Output the [X, Y] coordinate of the center of the cell containing the given text.  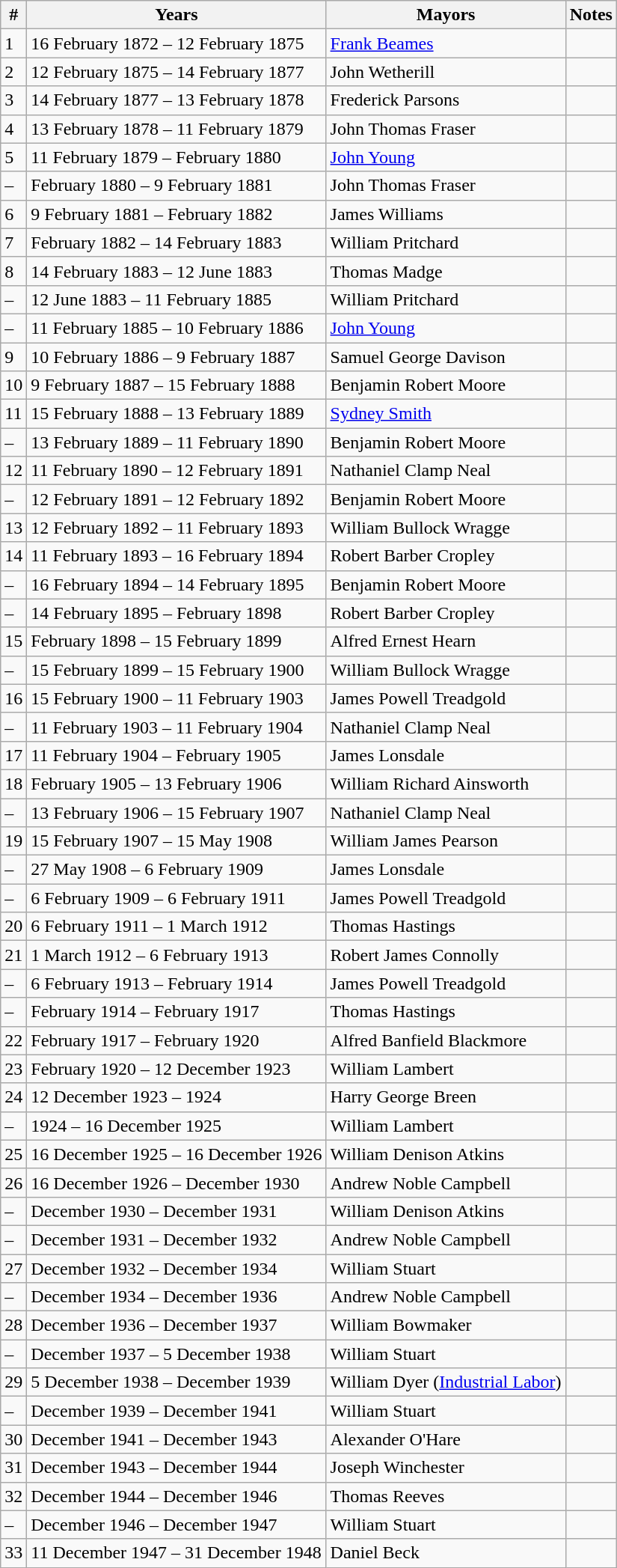
11 February 1885 – 10 February 1886 [176, 328]
16 [13, 698]
Daniel Beck [446, 1553]
30 [13, 1439]
December 1943 – December 1944 [176, 1468]
William James Pearson [446, 841]
Alfred Banfield Blackmore [446, 1040]
12 [13, 471]
Years [176, 15]
December 1930 – December 1931 [176, 1211]
February 1882 – 14 February 1883 [176, 242]
February 1914 – February 1917 [176, 1012]
December 1939 – December 1941 [176, 1411]
Robert James Connolly [446, 955]
6 February 1911 – 1 March 1912 [176, 927]
17 [13, 755]
20 [13, 927]
16 February 1894 – 14 February 1895 [176, 585]
10 [13, 385]
December 1934 – December 1936 [176, 1297]
12 February 1892 – 11 February 1893 [176, 528]
5 December 1938 – December 1939 [176, 1382]
11 February 1893 – 16 February 1894 [176, 556]
Frederick Parsons [446, 100]
9 [13, 357]
28 [13, 1326]
13 February 1906 – 15 February 1907 [176, 812]
15 February 1907 – 15 May 1908 [176, 841]
6 [13, 214]
Harry George Breen [446, 1097]
21 [13, 955]
Alfred Ernest Hearn [446, 641]
Thomas Reeves [446, 1496]
15 [13, 641]
# [13, 15]
Alexander O'Hare [446, 1439]
2 [13, 72]
6 February 1909 – 6 February 1911 [176, 898]
13 [13, 528]
1924 – 16 December 1925 [176, 1126]
14 February 1877 – 13 February 1878 [176, 100]
February 1898 – 15 February 1899 [176, 641]
December 1941 – December 1943 [176, 1439]
Notes [591, 15]
19 [13, 841]
31 [13, 1468]
15 February 1888 – 13 February 1889 [176, 414]
26 [13, 1183]
14 February 1895 – February 1898 [176, 613]
William Bowmaker [446, 1326]
11 [13, 414]
16 February 1872 – 12 February 1875 [176, 43]
Samuel George Davison [446, 357]
December 1946 – December 1947 [176, 1525]
15 February 1899 – 15 February 1900 [176, 670]
December 1937 – 5 December 1938 [176, 1354]
December 1944 – December 1946 [176, 1496]
29 [13, 1382]
6 February 1913 – February 1914 [176, 983]
18 [13, 784]
16 December 1925 – 16 December 1926 [176, 1154]
24 [13, 1097]
4 [13, 129]
32 [13, 1496]
22 [13, 1040]
25 [13, 1154]
27 [13, 1269]
11 December 1947 – 31 December 1948 [176, 1553]
13 February 1889 – 11 February 1890 [176, 442]
11 February 1890 – 12 February 1891 [176, 471]
12 June 1883 – 11 February 1885 [176, 299]
15 February 1900 – 11 February 1903 [176, 698]
9 February 1881 – February 1882 [176, 214]
16 December 1926 – December 1930 [176, 1183]
William Dyer (Industrial Labor) [446, 1382]
11 February 1879 – February 1880 [176, 157]
33 [13, 1553]
3 [13, 100]
Thomas Madge [446, 271]
1 March 1912 – 6 February 1913 [176, 955]
8 [13, 271]
December 1931 – December 1932 [176, 1239]
12 December 1923 – 1924 [176, 1097]
Frank Beames [446, 43]
23 [13, 1069]
5 [13, 157]
9 February 1887 – 15 February 1888 [176, 385]
William Richard Ainsworth [446, 784]
February 1880 – 9 February 1881 [176, 186]
February 1917 – February 1920 [176, 1040]
10 February 1886 – 9 February 1887 [176, 357]
Joseph Winchester [446, 1468]
Sydney Smith [446, 414]
11 February 1904 – February 1905 [176, 755]
11 February 1903 – 11 February 1904 [176, 727]
14 February 1883 – 12 June 1883 [176, 271]
James Williams [446, 214]
1 [13, 43]
December 1936 – December 1937 [176, 1326]
February 1920 – 12 December 1923 [176, 1069]
14 [13, 556]
12 February 1891 – 12 February 1892 [176, 499]
13 February 1878 – 11 February 1879 [176, 129]
12 February 1875 – 14 February 1877 [176, 72]
February 1905 – 13 February 1906 [176, 784]
December 1932 – December 1934 [176, 1269]
John Wetherill [446, 72]
Mayors [446, 15]
7 [13, 242]
27 May 1908 – 6 February 1909 [176, 870]
